Locate the cell with the specified text and output its (x, y) center coordinate. 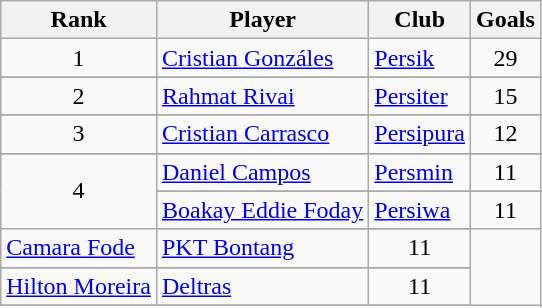
1 (79, 58)
Persmin (420, 172)
Cristian Carrasco (262, 134)
Rahmat Rivai (262, 96)
Goals (506, 20)
Camara Fode (79, 248)
PKT Bontang (262, 248)
Daniel Campos (262, 172)
Persiter (420, 96)
4 (79, 191)
Player (262, 20)
15 (506, 96)
Persipura (420, 134)
Persiwa (420, 210)
Boakay Eddie Foday (262, 210)
Rank (79, 20)
2 (79, 96)
Persik (420, 58)
29 (506, 58)
12 (506, 134)
3 (79, 134)
Cristian Gonzáles (262, 58)
Deltras (262, 286)
Club (420, 20)
Hilton Moreira (79, 286)
